Return [x, y] of the center of cell containing provided text 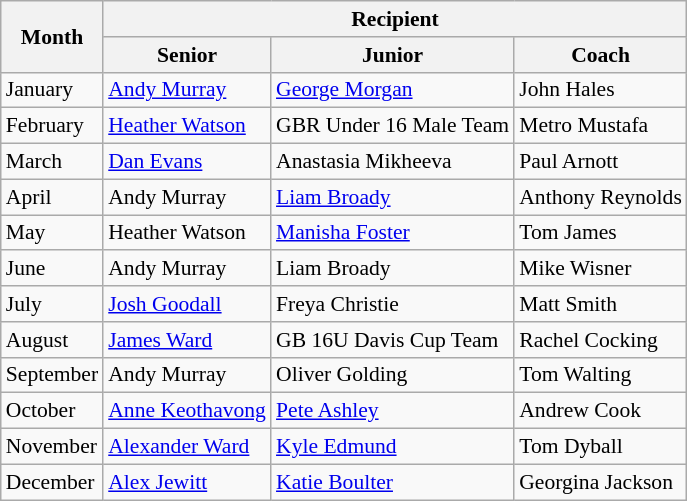
GBR Under 16 Male Team [392, 126]
Manisha Foster [392, 233]
Georgina Jackson [600, 482]
James Ward [187, 340]
March [52, 162]
Freya Christie [392, 304]
Tom Walting [600, 375]
Rachel Cocking [600, 340]
July [52, 304]
Josh Goodall [187, 304]
Tom Dyball [600, 447]
Recipient [395, 19]
Month [52, 36]
Matt Smith [600, 304]
Alexander Ward [187, 447]
Anastasia Mikheeva [392, 162]
Senior [187, 55]
Andrew Cook [600, 411]
Metro Mustafa [600, 126]
December [52, 482]
Pete Ashley [392, 411]
Katie Boulter [392, 482]
Anne Keothavong [187, 411]
Paul Arnott [600, 162]
Coach [600, 55]
Kyle Edmund [392, 447]
John Hales [600, 90]
April [52, 197]
Mike Wisner [600, 269]
October [52, 411]
May [52, 233]
November [52, 447]
June [52, 269]
August [52, 340]
George Morgan [392, 90]
September [52, 375]
January [52, 90]
February [52, 126]
Junior [392, 55]
Tom James [600, 233]
Anthony Reynolds [600, 197]
GB 16U Davis Cup Team [392, 340]
Oliver Golding [392, 375]
Dan Evans [187, 162]
Alex Jewitt [187, 482]
